Locate the cell with the specified text and output its (x, y) center coordinate. 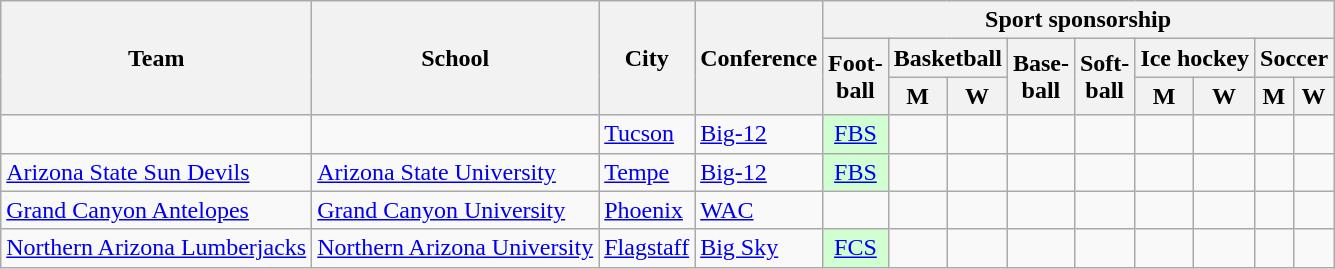
Flagstaff (647, 248)
Conference (759, 58)
FCS (856, 248)
Phoenix (647, 210)
School (456, 58)
Base-ball (1040, 77)
Basketball (948, 58)
Soccer (1294, 58)
Grand Canyon University (456, 210)
Grand Canyon Antelopes (156, 210)
Team (156, 58)
Ice hockey (1195, 58)
Arizona State University (456, 172)
Sport sponsorship (1078, 20)
Northern Arizona Lumberjacks (156, 248)
Arizona State Sun Devils (156, 172)
Tempe (647, 172)
City (647, 58)
Soft-ball (1104, 77)
Northern Arizona University (456, 248)
WAC (759, 210)
Big Sky (759, 248)
Tucson (647, 134)
Foot-ball (856, 77)
